Scan for the cell matching the given text and deliver its (x, y) coordinate at center. 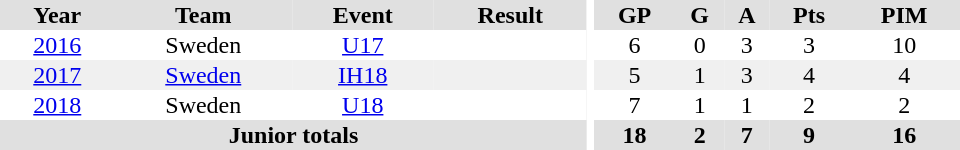
16 (904, 135)
5 (635, 75)
A (747, 15)
2016 (58, 45)
2018 (58, 105)
9 (810, 135)
Year (58, 15)
Event (363, 15)
U17 (363, 45)
0 (700, 45)
IH18 (363, 75)
G (700, 15)
Pts (810, 15)
Team (204, 15)
6 (635, 45)
PIM (904, 15)
GP (635, 15)
Junior totals (294, 135)
2017 (58, 75)
U18 (363, 105)
Result (511, 15)
10 (904, 45)
18 (635, 135)
